Scan for the cell matching the given text and deliver its (x, y) coordinate at center. 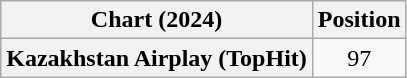
Position (359, 20)
Chart (2024) (157, 20)
97 (359, 58)
Kazakhstan Airplay (TopHit) (157, 58)
